Return (X, Y) of the center of cell containing provided text 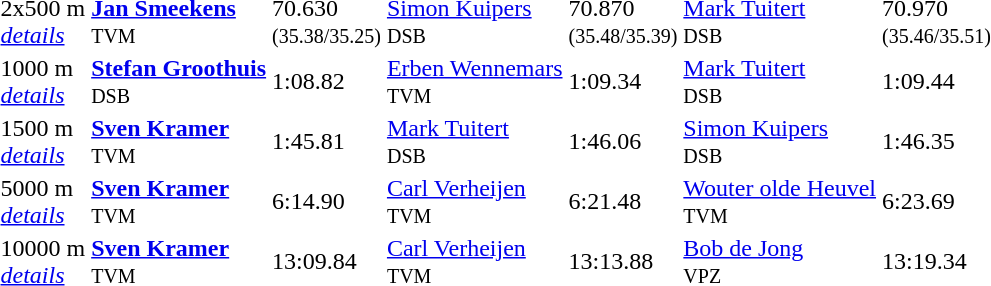
6:14.90 (327, 202)
6:21.48 (623, 202)
Simon KuipersDSB (780, 142)
Wouter olde HeuvelTVM (780, 202)
Carl VerheijenTVM (474, 202)
Stefan GroothuisDSB (179, 82)
Erben WennemarsTVM (474, 82)
1:09.34 (623, 82)
1:46.06 (623, 142)
1:08.82 (327, 82)
1:45.81 (327, 142)
